Identify which cell holds the provided text, then report its [x, y] central coordinate. 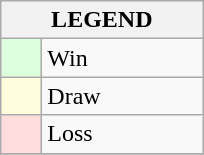
Loss [122, 134]
Draw [122, 96]
LEGEND [102, 20]
Win [122, 58]
